Return the (x, y) coordinate for the center point of the cell that contains the specified text.  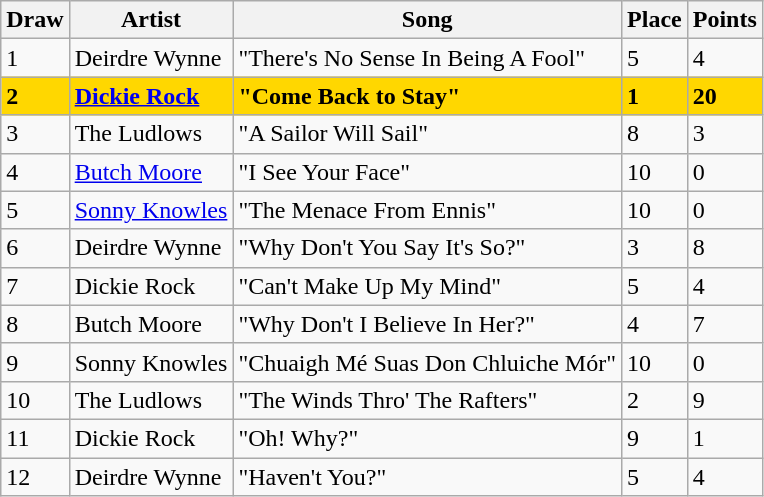
6 (35, 248)
"Chuaigh Mé Suas Don Chluiche Mór" (428, 362)
"Can't Make Up My Mind" (428, 286)
12 (35, 477)
Draw (35, 20)
20 (724, 96)
"A Sailor Will Sail" (428, 134)
Song (428, 20)
"There's No Sense In Being A Fool" (428, 58)
"Come Back to Stay" (428, 96)
"Why Don't I Believe In Her?" (428, 324)
11 (35, 438)
"The Menace From Ennis" (428, 210)
"Haven't You?" (428, 477)
Artist (151, 20)
"Why Don't You Say It's So?" (428, 248)
Place (655, 20)
Points (724, 20)
"Oh! Why?" (428, 438)
"I See Your Face" (428, 172)
"The Winds Thro' The Rafters" (428, 400)
